Locate the cell with the specified text and output its (X, Y) center coordinate. 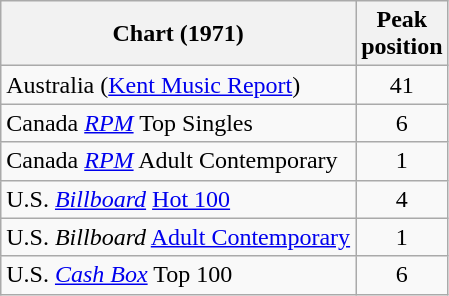
U.S. Cash Box Top 100 (178, 275)
Australia (Kent Music Report) (178, 85)
Chart (1971) (178, 34)
Peakposition (402, 34)
Canada RPM Adult Contemporary (178, 161)
41 (402, 85)
Canada RPM Top Singles (178, 123)
U.S. Billboard Adult Contemporary (178, 237)
U.S. Billboard Hot 100 (178, 199)
4 (402, 199)
